Extract the [X, Y] coordinate from the center of the cell holding the provided text.  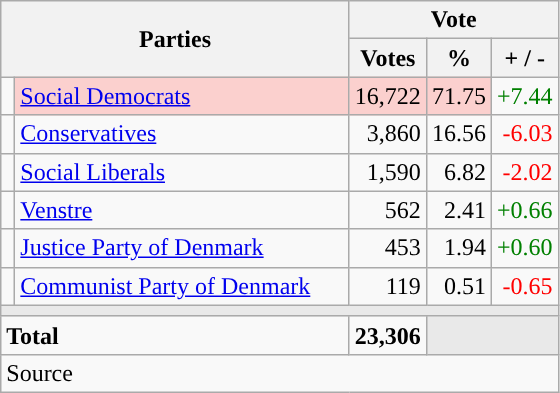
Communist Party of Denmark [182, 286]
-0.65 [524, 286]
Social Democrats [182, 96]
Conservatives [182, 134]
1,590 [388, 172]
Venstre [182, 210]
Total [176, 335]
1.94 [458, 248]
+ / - [524, 58]
Justice Party of Denmark [182, 248]
16,722 [388, 96]
Vote [454, 20]
Source [280, 373]
-6.03 [524, 134]
Social Liberals [182, 172]
453 [388, 248]
+0.60 [524, 248]
119 [388, 286]
Parties [176, 39]
6.82 [458, 172]
+0.66 [524, 210]
2.41 [458, 210]
71.75 [458, 96]
% [458, 58]
3,860 [388, 134]
Votes [388, 58]
-2.02 [524, 172]
562 [388, 210]
0.51 [458, 286]
+7.44 [524, 96]
23,306 [388, 335]
16.56 [458, 134]
